Return [x, y] of the center of cell containing provided text 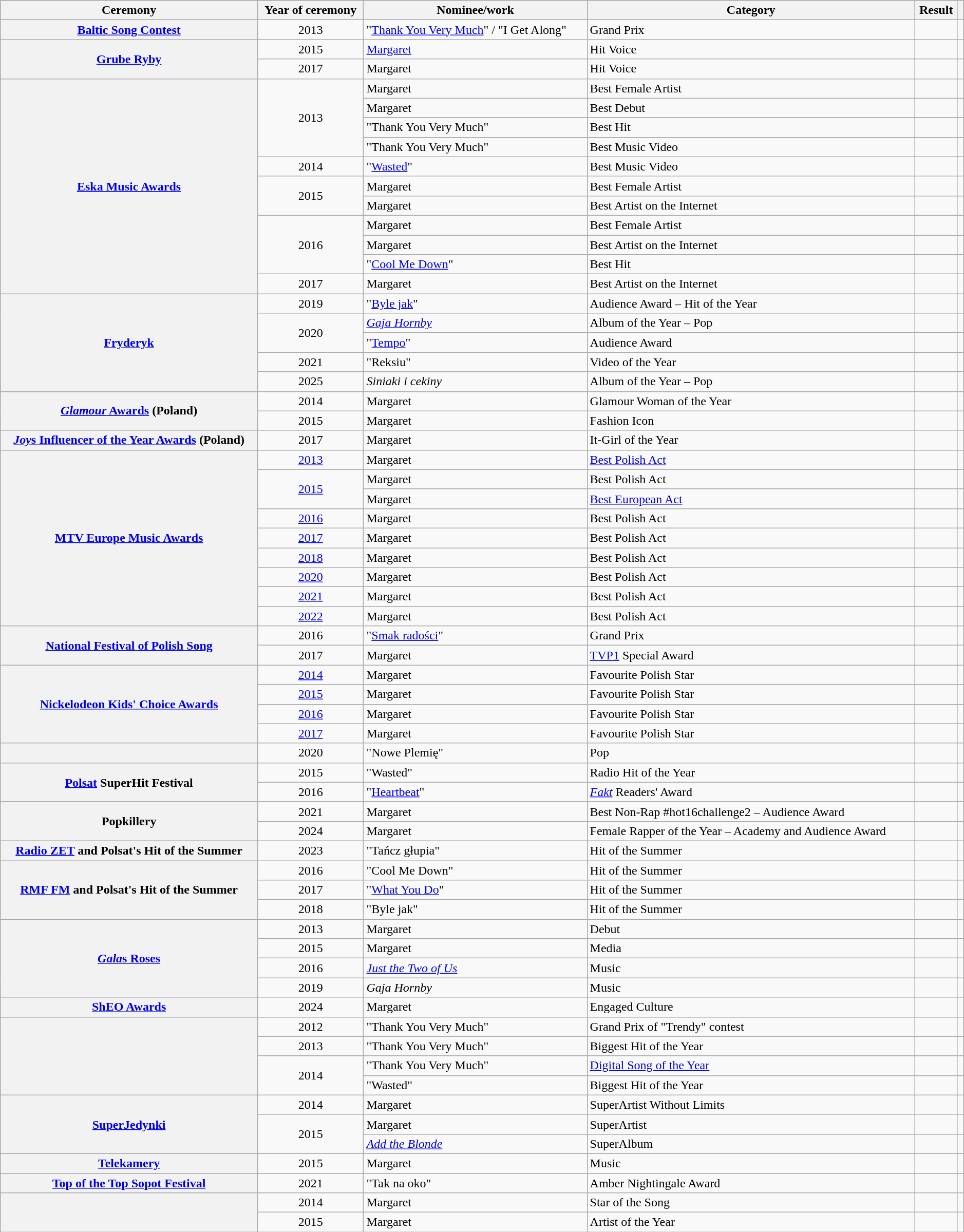
Baltic Song Contest [129, 30]
Category [751, 10]
Audience Award – Hit of the Year [751, 304]
Radio Hit of the Year [751, 772]
SuperAlbum [751, 1144]
Galas Roses [129, 958]
SuperArtist Without Limits [751, 1105]
Pop [751, 753]
It-Girl of the Year [751, 440]
Glamour Awards (Poland) [129, 411]
Eska Music Awards [129, 186]
"Smak radości" [476, 636]
Best Debut [751, 108]
2025 [310, 382]
Digital Song of the Year [751, 1066]
Nominee/work [476, 10]
RMF FM and Polsat's Hit of the Summer [129, 890]
Fakt Readers' Award [751, 792]
Star of the Song [751, 1203]
"Nowe Plemię" [476, 753]
Polsat SuperHit Festival [129, 782]
Best Non-Rap #hot16challenge2 – Audience Award [751, 811]
Artist of the Year [751, 1222]
Grand Prix of "Trendy" contest [751, 1027]
Add the Blonde [476, 1144]
MTV Europe Music Awards [129, 538]
ShEO Awards [129, 1007]
Popkillery [129, 821]
"Thank You Very Much" / "I Get Along" [476, 30]
"Tańcz głupia" [476, 850]
Debut [751, 929]
Engaged Culture [751, 1007]
Fryderyk [129, 343]
Audience Award [751, 343]
Female Rapper of the Year – Academy and Audience Award [751, 831]
Ceremony [129, 10]
Top of the Top Sopot Festival [129, 1183]
"Reksiu" [476, 362]
"Tempo" [476, 343]
Video of the Year [751, 362]
Fashion Icon [751, 421]
Just the Two of Us [476, 968]
Telekamery [129, 1163]
National Festival of Polish Song [129, 646]
Result [936, 10]
SuperJedynki [129, 1124]
Radio ZET and Polsat's Hit of the Summer [129, 850]
Year of ceremony [310, 10]
2012 [310, 1027]
Grube Ryby [129, 59]
2023 [310, 850]
"Tak na oko" [476, 1183]
SuperArtist [751, 1124]
Best European Act [751, 499]
Amber Nightingale Award [751, 1183]
Media [751, 949]
TVP1 Special Award [751, 655]
Siniaki i cekiny [476, 382]
Joys Influencer of the Year Awards (Poland) [129, 440]
"Heartbeat" [476, 792]
Nickelodeon Kids' Choice Awards [129, 704]
Glamour Woman of the Year [751, 401]
"What You Do" [476, 890]
2022 [310, 616]
